Output the [X, Y] coordinate of the center of the cell containing the given text.  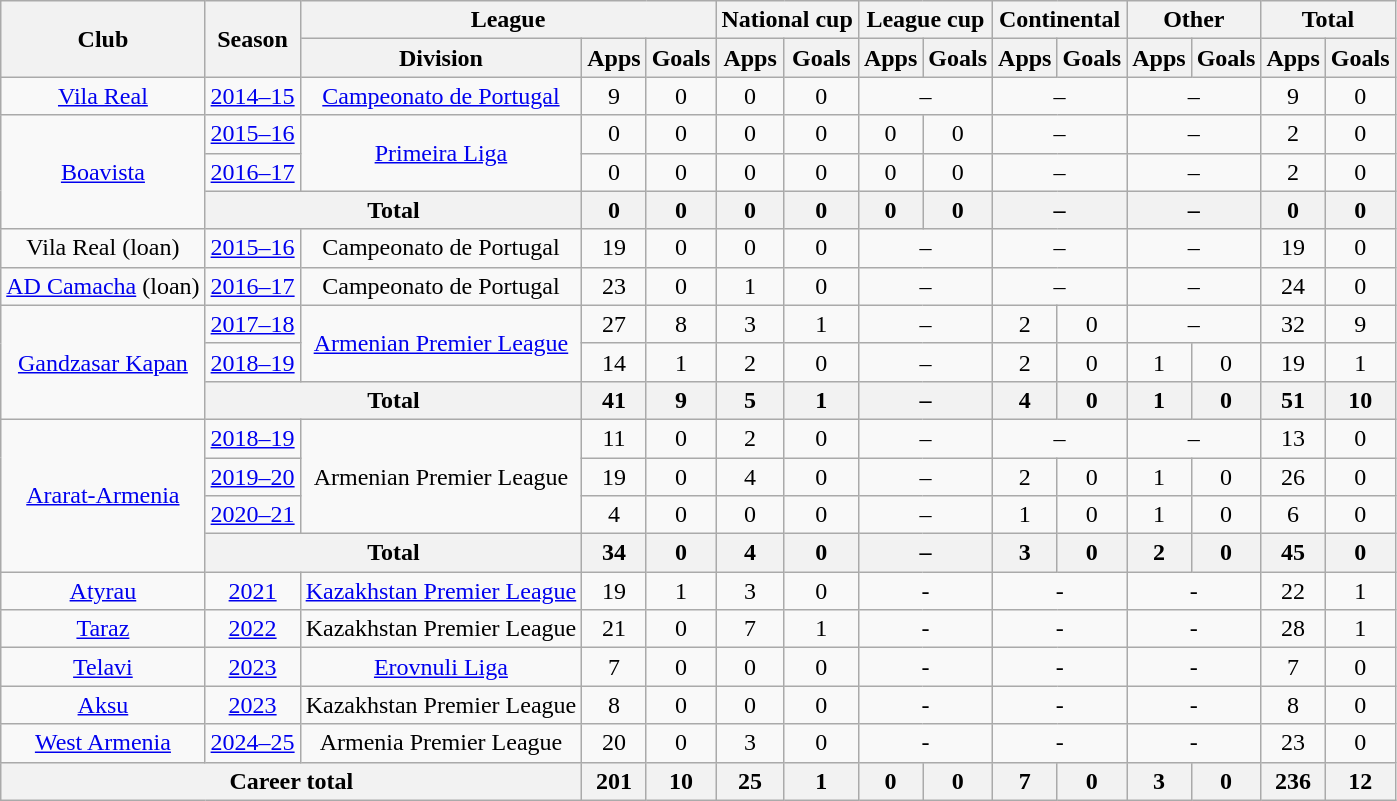
Other [1194, 20]
Armenia Premier League [441, 743]
League [508, 20]
Erovnuli Liga [441, 667]
6 [1293, 515]
21 [614, 629]
Telavi [103, 667]
24 [1293, 286]
26 [1293, 477]
41 [614, 400]
National cup [787, 20]
20 [614, 743]
28 [1293, 629]
2024–25 [252, 743]
2021 [252, 591]
34 [614, 553]
236 [1293, 781]
11 [614, 438]
Ararat-Armenia [103, 495]
AD Camacha (loan) [103, 286]
West Armenia [103, 743]
2014–15 [252, 96]
201 [614, 781]
Club [103, 39]
Primeira Liga [441, 153]
14 [614, 362]
Season [252, 39]
League cup [925, 20]
2019–20 [252, 477]
Taraz [103, 629]
25 [750, 781]
Career total [292, 781]
45 [1293, 553]
27 [614, 324]
Boavista [103, 172]
Vila Real (loan) [103, 248]
2022 [252, 629]
2020–21 [252, 515]
Atyrau [103, 591]
Division [441, 58]
5 [750, 400]
22 [1293, 591]
2017–18 [252, 324]
12 [1360, 781]
Vila Real [103, 96]
51 [1293, 400]
Gandzasar Kapan [103, 362]
32 [1293, 324]
Aksu [103, 705]
Continental [1060, 20]
13 [1293, 438]
